Extract the (x, y) coordinate from the center of the cell holding the provided text.  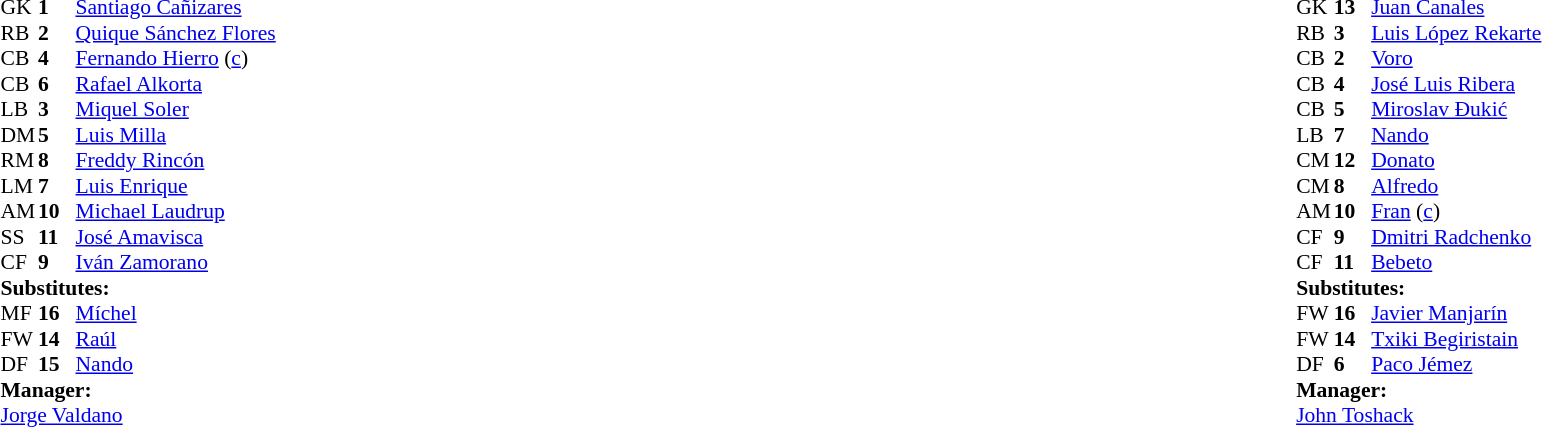
Luis Milla (176, 135)
DM (19, 135)
RM (19, 161)
Freddy Rincón (176, 161)
Rafael Alkorta (176, 84)
Quique Sánchez Flores (176, 33)
Miquel Soler (176, 109)
LM (19, 186)
Javier Manjarín (1456, 313)
Fernando Hierro (c) (176, 59)
Alfredo (1456, 186)
Txiki Begiristain (1456, 339)
MF (19, 313)
Luis López Rekarte (1456, 33)
SS (19, 237)
15 (57, 365)
Luis Enrique (176, 186)
José Amavisca (176, 237)
12 (1353, 161)
Dmitri Radchenko (1456, 237)
Fran (c) (1456, 211)
Raúl (176, 339)
José Luis Ribera (1456, 84)
Michael Laudrup (176, 211)
Míchel (176, 313)
Voro (1456, 59)
Donato (1456, 161)
Bebeto (1456, 263)
Iván Zamorano (176, 263)
Miroslav Đukić (1456, 109)
Paco Jémez (1456, 365)
